Scan for the cell matching the given text and deliver its [x, y] coordinate at center. 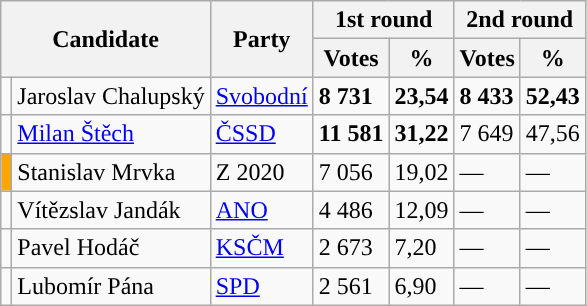
2 673 [351, 248]
2 561 [351, 286]
47,56 [552, 134]
8 433 [487, 96]
Vítězslav Jandák [111, 210]
Lubomír Pána [111, 286]
2nd round [520, 20]
23,54 [422, 96]
7,20 [422, 248]
Jaroslav Chalupský [111, 96]
1st round [384, 20]
6,90 [422, 286]
Party [262, 39]
SPD [262, 286]
31,22 [422, 134]
11 581 [351, 134]
Svobodní [262, 96]
Z 2020 [262, 172]
52,43 [552, 96]
Candidate [106, 39]
KSČM [262, 248]
4 486 [351, 210]
19,02 [422, 172]
7 649 [487, 134]
7 056 [351, 172]
8 731 [351, 96]
12,09 [422, 210]
ČSSD [262, 134]
Milan Štěch [111, 134]
Stanislav Mrvka [111, 172]
ANO [262, 210]
Pavel Hodáč [111, 248]
